Determine the [x, y] coordinate at the center of the cell enclosing the given text.  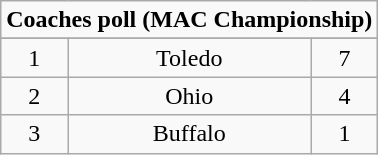
Toledo [190, 58]
3 [34, 134]
4 [344, 96]
2 [34, 96]
7 [344, 58]
Coaches poll (MAC Championship) [190, 20]
Ohio [190, 96]
Buffalo [190, 134]
